Extract the (X, Y) coordinate from the center of the cell holding the provided text.  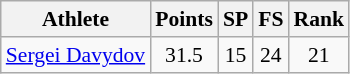
Points (184, 19)
31.5 (184, 55)
Rank (320, 19)
SP (236, 19)
Sergei Davydov (76, 55)
Athlete (76, 19)
15 (236, 55)
21 (320, 55)
24 (270, 55)
FS (270, 19)
